For the text-containing cell, return its midpoint in [x, y] coordinate format. 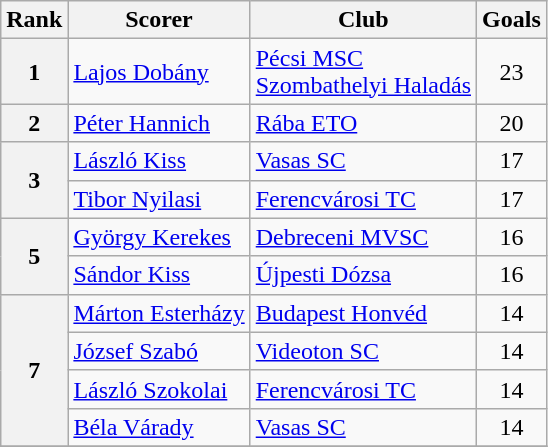
1 [34, 72]
Videoton SC [363, 351]
Rába ETO [363, 123]
László Szokolai [159, 389]
György Kerekes [159, 237]
Márton Esterházy [159, 313]
Debreceni MVSC [363, 237]
2 [34, 123]
7 [34, 370]
József Szabó [159, 351]
3 [34, 180]
Péter Hannich [159, 123]
Goals [512, 20]
5 [34, 256]
Béla Várady [159, 427]
Sándor Kiss [159, 275]
Rank [34, 20]
László Kiss [159, 161]
Újpesti Dózsa [363, 275]
Pécsi MSCSzombathelyi Haladás [363, 72]
Club [363, 20]
20 [512, 123]
Scorer [159, 20]
Lajos Dobány [159, 72]
Budapest Honvéd [363, 313]
23 [512, 72]
Tibor Nyilasi [159, 199]
